Identify which cell holds the provided text, then report its (x, y) central coordinate. 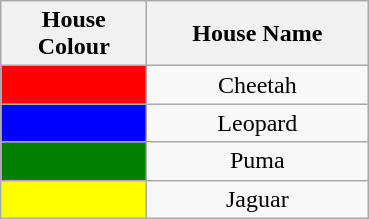
Leopard (258, 123)
Cheetah (258, 85)
House Colour (74, 34)
Puma (258, 161)
Jaguar (258, 199)
House Name (258, 34)
